From the cell containing the given text, extract its center point as [x, y] coordinate. 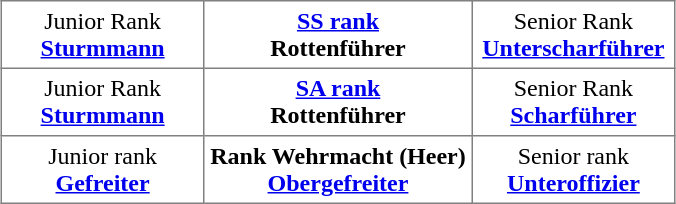
SS rankRottenführer [338, 35]
Senior RankScharführer [573, 102]
SA rankRottenführer [338, 102]
Rank Wehrmacht (Heer)Obergefreiter [338, 170]
Junior rankGefreiter [103, 170]
Senior RankUnterscharführer [573, 35]
Senior rankUnteroffizier [573, 170]
